Output the (X, Y) coordinate of the center of the cell containing the given text.  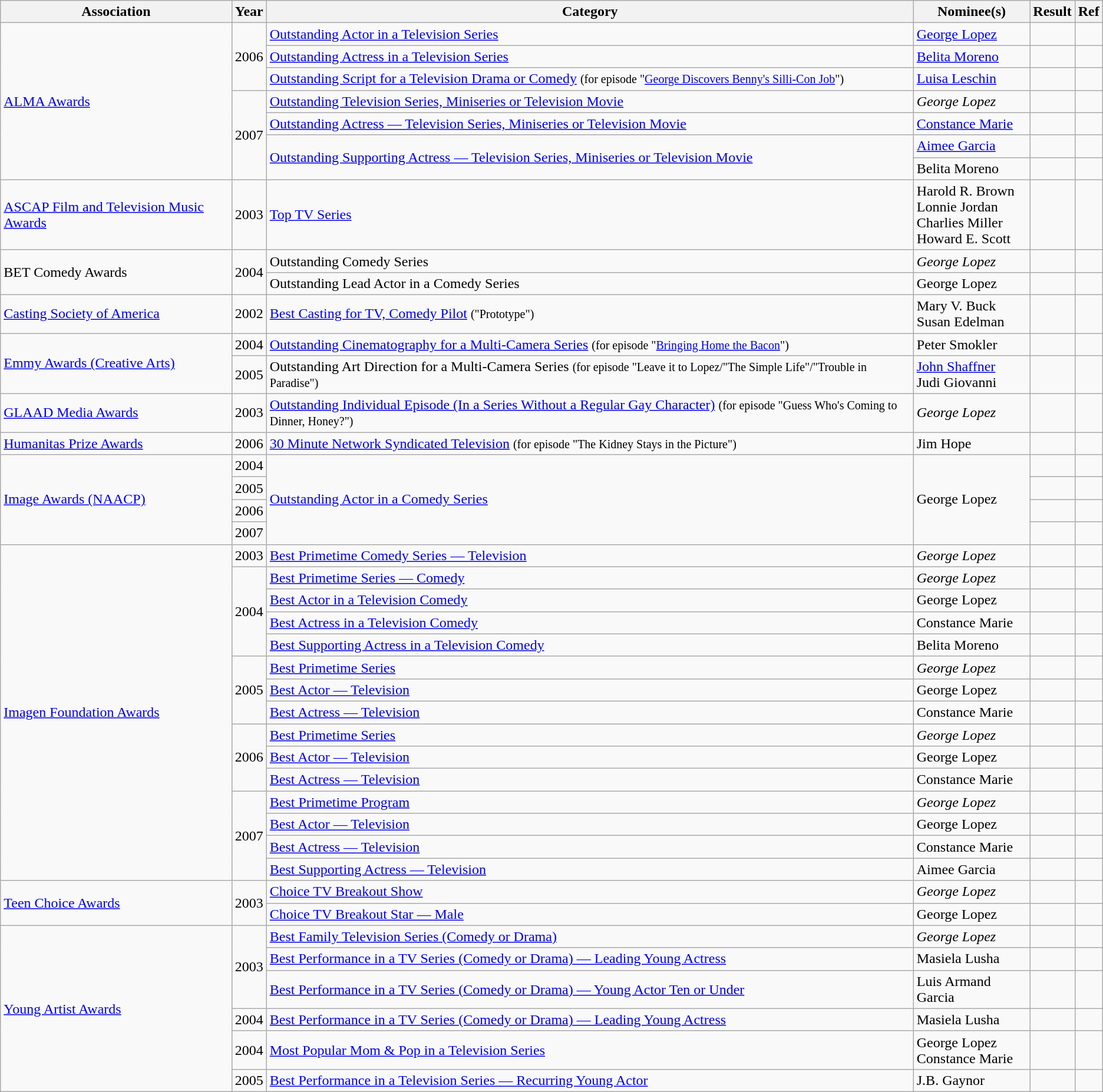
ALMA Awards (116, 101)
30 Minute Network Syndicated Television (for episode "The Kidney Stays in the Picture") (590, 444)
Best Primetime Series — Comedy (590, 578)
Outstanding Art Direction for a Multi-Camera Series (for episode "Leave it to Lopez/"The Simple Life"/"Trouble in Paradise") (590, 375)
Year (249, 12)
John ShaffnerJudi Giovanni (972, 375)
Luis Armand Garcia (972, 990)
Best Performance in a TV Series (Comedy or Drama) — Young Actor Ten or Under (590, 990)
Best Actor in a Television Comedy (590, 600)
Best Performance in a Television Series — Recurring Young Actor (590, 1080)
Outstanding Actor in a Comedy Series (590, 499)
ASCAP Film and Television Music Awards (116, 214)
Most Popular Mom & Pop in a Television Series (590, 1050)
Outstanding Individual Episode (In a Series Without a Regular Gay Character) (for episode "Guess Who's Coming to Dinner, Honey?") (590, 413)
Young Artist Awards (116, 1008)
Best Primetime Program (590, 802)
Nominee(s) (972, 12)
Outstanding Actress in a Television Series (590, 57)
Best Family Television Series (Comedy or Drama) (590, 937)
Outstanding Script for a Television Drama or Comedy (for episode "George Discovers Benny's Silli-Con Job") (590, 79)
Choice TV Breakout Star — Male (590, 914)
Outstanding Television Series, Miniseries or Television Movie (590, 101)
Outstanding Actor in a Television Series (590, 34)
Casting Society of America (116, 313)
Best Primetime Comedy Series — Television (590, 555)
Category (590, 12)
Result (1052, 12)
Teen Choice Awards (116, 903)
BET Comedy Awards (116, 272)
Ref (1089, 12)
Luisa Leschin (972, 79)
Jim Hope (972, 444)
Mary V. BuckSusan Edelman (972, 313)
Best Actress in a Television Comedy (590, 623)
Choice TV Breakout Show (590, 892)
Outstanding Cinematography for a Multi-Camera Series (for episode "Bringing Home the Bacon") (590, 345)
Best Supporting Actress in a Television Comedy (590, 645)
Peter Smokler (972, 345)
GLAAD Media Awards (116, 413)
George LopezConstance Marie (972, 1050)
Top TV Series (590, 214)
Outstanding Lead Actor in a Comedy Series (590, 283)
Best Casting for TV, Comedy Pilot ("Prototype") (590, 313)
Outstanding Comedy Series (590, 261)
2002 (249, 313)
Best Supporting Actress — Television (590, 869)
J.B. Gaynor (972, 1080)
Outstanding Actress — Television Series, Miniseries or Television Movie (590, 124)
Harold R. BrownLonnie JordanCharlies MillerHoward E. Scott (972, 214)
Association (116, 12)
Outstanding Supporting Actress — Television Series, Miniseries or Television Movie (590, 157)
Emmy Awards (Creative Arts) (116, 364)
Humanitas Prize Awards (116, 444)
Imagen Foundation Awards (116, 713)
Image Awards (NAACP) (116, 499)
